Return [x, y] of the center of cell containing provided text 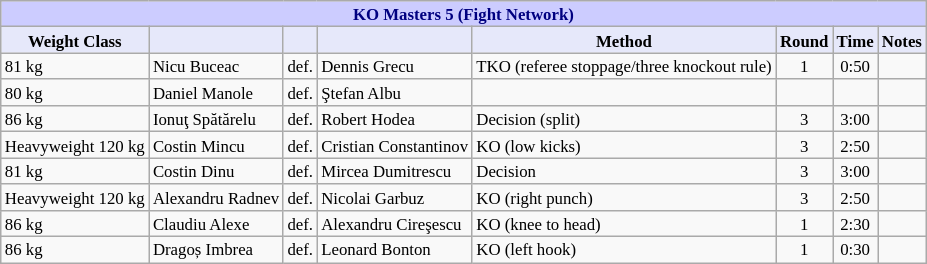
Notes [902, 40]
KO (left hook) [624, 250]
Daniel Manole [216, 93]
Cristian Constantinov [394, 145]
Leonard Bonton [394, 250]
2:30 [854, 224]
Robert Hodea [394, 119]
Alexandru Radnev [216, 197]
Decision (split) [624, 119]
0:30 [854, 250]
Dennis Grecu [394, 66]
KO (low kicks) [624, 145]
Claudiu Alexe [216, 224]
Costin Dinu [216, 171]
Time [854, 40]
KO (right punch) [624, 197]
Alexandru Cireşescu [394, 224]
Dragoș Imbrea [216, 250]
Costin Mincu [216, 145]
0:50 [854, 66]
Ştefan Albu [394, 93]
Nicolai Garbuz [394, 197]
KO Masters 5 (Fight Network) [464, 14]
Ionuţ Spătărelu [216, 119]
Decision [624, 171]
Nicu Buceac [216, 66]
TKO (referee stoppage/three knockout rule) [624, 66]
Mircea Dumitrescu [394, 171]
80 kg [75, 93]
Weight Class [75, 40]
KO (knee to head) [624, 224]
Method [624, 40]
Round [804, 40]
